From the cell containing the given text, extract its center point as (x, y) coordinate. 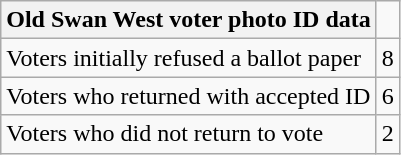
8 (388, 58)
2 (388, 134)
Voters who returned with accepted ID (189, 96)
6 (388, 96)
Old Swan West voter photo ID data (189, 20)
Voters who did not return to vote (189, 134)
Voters initially refused a ballot paper (189, 58)
